Output the [x, y] coordinate of the center of the cell containing the given text.  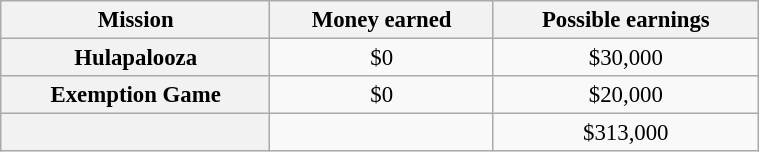
$20,000 [626, 95]
Hulapalooza [136, 57]
$30,000 [626, 57]
Mission [136, 20]
Exemption Game [136, 95]
$313,000 [626, 133]
Possible earnings [626, 20]
Money earned [382, 20]
